Provide the [x, y] coordinate of the cell's center where the given text is located.  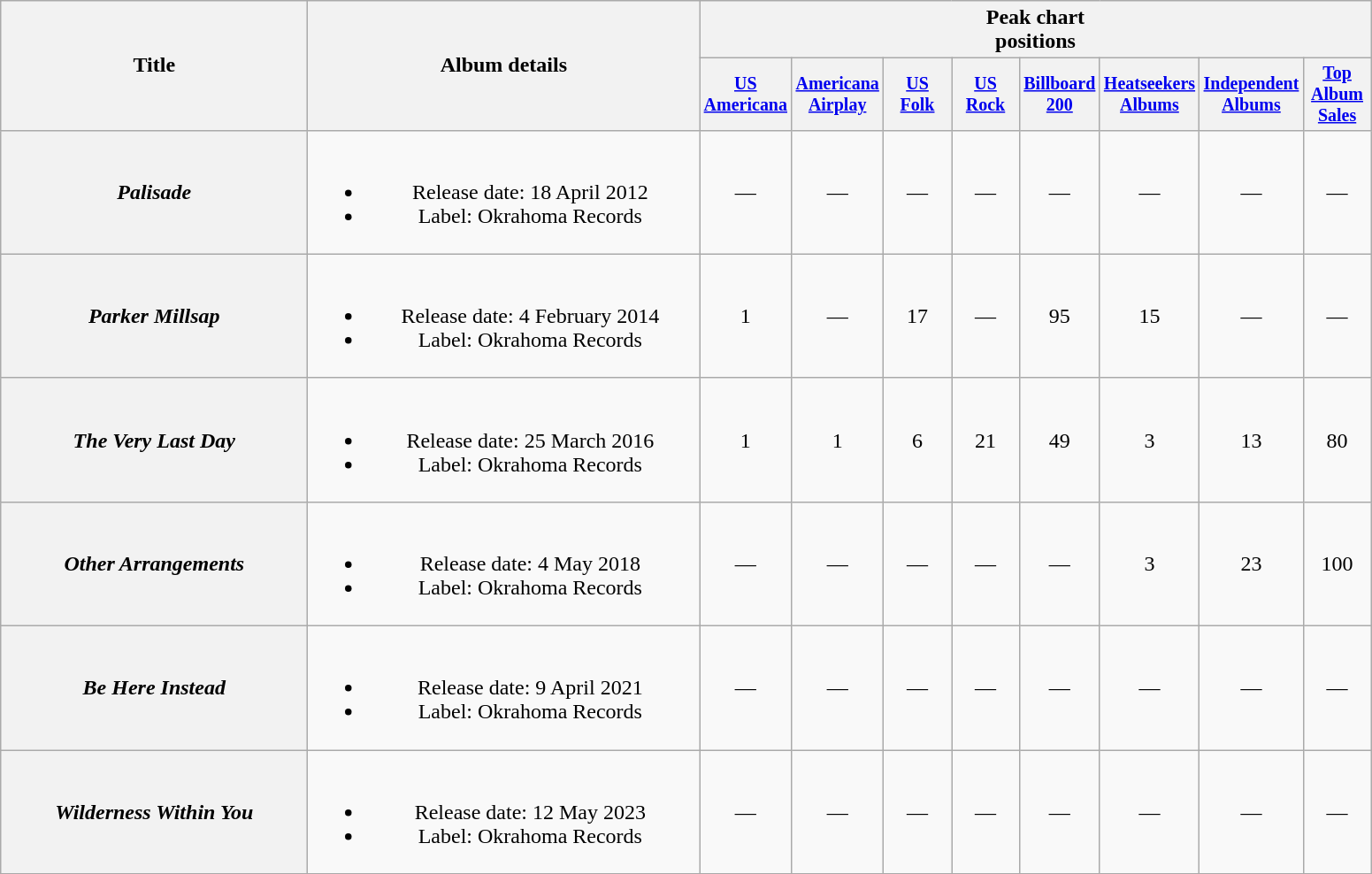
Release date: 18 April 2012Label: Okrahoma Records [504, 192]
13 [1251, 440]
US Folk [918, 94]
Release date: 9 April 2021Label: Okrahoma Records [504, 688]
6 [918, 440]
Be Here Instead [154, 688]
Wilderness Within You [154, 812]
49 [1060, 440]
Palisade [154, 192]
100 [1338, 563]
Parker Millsap [154, 316]
Top Album Sales [1338, 94]
Other Arrangements [154, 563]
Release date: 4 February 2014Label: Okrahoma Records [504, 316]
17 [918, 316]
Peak chartpositions [1035, 30]
The Very Last Day [154, 440]
Release date: 4 May 2018Label: Okrahoma Records [504, 563]
Release date: 12 May 2023Label: Okrahoma Records [504, 812]
Release date: 25 March 2016Label: Okrahoma Records [504, 440]
Independent Albums [1251, 94]
23 [1251, 563]
21 [985, 440]
Billboard 200 [1060, 94]
80 [1338, 440]
95 [1060, 316]
Heatseekers Albums [1150, 94]
US Americana [746, 94]
15 [1150, 316]
Americana Airplay [838, 94]
Album details [504, 65]
Title [154, 65]
US Rock [985, 94]
